Provide the [X, Y] coordinate of the cell's center where the given text is located.  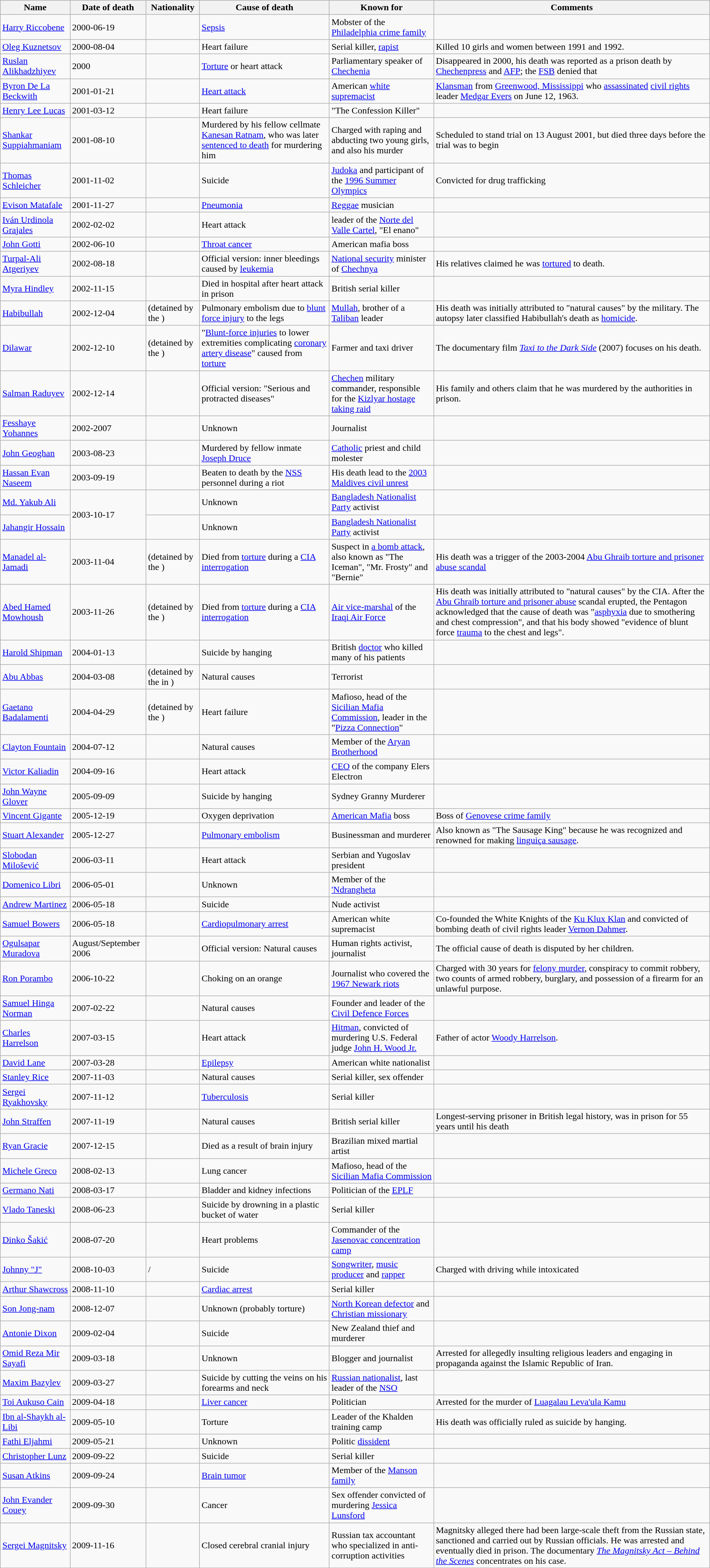
2002-02-02 [108, 225]
Sepsis [264, 27]
2003-10-17 [108, 515]
2008-11-10 [108, 1289]
2001-11-27 [108, 205]
His death was a trigger of the 2003-2004 Abu Ghraib torture and prisoner abuse scandal [572, 562]
Reggae musician [382, 205]
2002-11-15 [108, 288]
Boss of Genovese crime family [572, 816]
John Geoghan [35, 453]
Nude activist [382, 904]
Cardiopulmonary arrest [264, 924]
Bladder and kidney infections [264, 1190]
John Wayne Glover [35, 796]
2009-09-30 [108, 1505]
Pulmonary embolism [264, 836]
2009-03-18 [108, 1358]
Oxygen deprivation [264, 816]
His family and others claim that he was murdered by the authorities in prison. [572, 393]
2003-11-04 [108, 562]
Tuberculosis [264, 1097]
Chechen military commander, responsible for the Kizlyar hostage taking raid [382, 393]
Oleg Kuznetsov [35, 47]
American Mafia boss [382, 816]
Politician of the EPLF [382, 1190]
2008-10-03 [108, 1270]
Unknown (probably torture) [264, 1308]
John Straffen [35, 1121]
Domenico Libri [35, 885]
Epilepsy [264, 1063]
Vlado Taneski [35, 1210]
Slobodan Milošević [35, 860]
2004-09-16 [108, 771]
Byron De La Beckwith [35, 91]
Comments [572, 8]
Journalist who covered the 1967 Newark riots [382, 978]
Mobster of the Philadelphia crime family [382, 27]
Abed Hamed Mowhoush [35, 612]
Also known as "The Sausage King" because he was recognized and renowned for making linguiça sausage. [572, 836]
Choking on an orange [264, 978]
2003-09-19 [108, 477]
2008-02-13 [108, 1170]
Ogulsapar Muradova [35, 949]
Sergei Ryakhovsky [35, 1097]
CEO of the company Elers Electron [382, 771]
Turpal-Ali Atgeriyev [35, 263]
Manadel al-Jamadi [35, 562]
August/September 2006 [108, 949]
Md. Yakub Ali [35, 502]
Songwriter, music producer and rapper [382, 1270]
Shankar Suppiahmaniam [35, 140]
American mafia boss [382, 244]
Official version: Natural causes [264, 949]
2002-2007 [108, 428]
Human rights activist, journalist [382, 949]
Founder and leader of the Civil Defence Forces [382, 1008]
Mullah, brother of a Taliban leader [382, 313]
Johnny "J" [35, 1270]
2007-12-15 [108, 1146]
2002-08-18 [108, 263]
2009-05-10 [108, 1422]
Co-founded the White Knights of the Ku Klux Klan and convicted of bombing death of civil rights leader Vernon Dahmer. [572, 924]
Father of actor Woody Harrelson. [572, 1038]
2001-11-02 [108, 180]
2005-12-27 [108, 836]
2008-12-07 [108, 1308]
Died as a result of brain injury [264, 1146]
Habibullah [35, 313]
2006-10-22 [108, 978]
Omid Reza Mir Sayafi [35, 1358]
Liver cancer [264, 1402]
Jahangir Hossain [35, 527]
/ [173, 1270]
Leader of the Khalden training camp [382, 1422]
Germano Nati [35, 1190]
2005-12-19 [108, 816]
2008-07-20 [108, 1240]
Killed 10 girls and women between 1991 and 1992. [572, 47]
American white nationalist [382, 1063]
Known for [382, 8]
Serial killer, sex offender [382, 1077]
Stanley Rice [35, 1077]
2007-02-22 [108, 1008]
Ryan Gracie [35, 1146]
Dinko Šakić [35, 1240]
Beaten to death by the NSS personnel during a riot [264, 477]
Member of the Manson family [382, 1475]
Torture or heart attack [264, 66]
Clayton Fountain [35, 747]
Son Jong-nam [35, 1308]
His death was initially attributed to "natural causes" by the military. The autopsy later classified Habibullah's death as homicide. [572, 313]
Commander of the Jasenovac concentration camp [382, 1240]
Fesshaye Yohannes [35, 428]
Michele Greco [35, 1170]
Charged with raping and abducting two young girls, and also his murder [382, 140]
Nationality [173, 8]
Scheduled to stand trial on 13 August 2001, but died three days before the trial was to begin [572, 140]
2008-06-23 [108, 1210]
2004-07-12 [108, 747]
David Lane [35, 1063]
Henry Lee Lucas [35, 110]
2002-12-04 [108, 313]
2002-12-10 [108, 348]
Arrested for the murder of Luagalau Leva'ula Kamu [572, 1402]
Charles Harrelson [35, 1038]
2009-09-22 [108, 1456]
Terrorist [382, 677]
2005-09-09 [108, 796]
Pneumonia [264, 205]
Parliamentary speaker of Chechenia [382, 66]
Russian tax accountant who specialized in anti-corruption activities [382, 1545]
2009-11-16 [108, 1545]
Evison Matafale [35, 205]
National security minister of Chechnya [382, 263]
2007-03-15 [108, 1038]
Christopher Lunz [35, 1456]
Gaetano Badalamenti [35, 712]
Politic dissident [382, 1441]
2001-01-21 [108, 91]
Pulmonary embolism due to blunt force injury to the legs [264, 313]
2007-11-12 [108, 1097]
2004-01-13 [108, 652]
Iván Urdinola Grajales [35, 225]
Mafioso, head of the Sicilian Mafia Commission [382, 1170]
Ruslan Alikhadzhiyev [35, 66]
2000 [108, 66]
Cause of death [264, 8]
Arthur Shawcross [35, 1289]
Catholic priest and child molester [382, 453]
2006-03-11 [108, 860]
Official version: inner bleedings caused by leukemia [264, 263]
His death lead to the 2003 Maldives civil unrest [382, 477]
Antonie Dixon [35, 1333]
Air vice-marshal of the Iraqi Air Force [382, 612]
Abu Abbas [35, 677]
Blogger and journalist [382, 1358]
Myra Hindley [35, 288]
Suicide by drowning in a plastic bucket of water [264, 1210]
Cancer [264, 1505]
Cardiac arrest [264, 1289]
"The Confession Killer" [382, 110]
Thomas Schleicher [35, 180]
Sergei Magnitsky [35, 1545]
2003-08-23 [108, 453]
The official cause of death is disputed by her children. [572, 949]
2001-08-10 [108, 140]
Businessman and murderer [382, 836]
Russian nationalist, last leader of the NSO [382, 1383]
John Gotti [35, 244]
Samuel Bowers [35, 924]
Charged with driving while intoxicated [572, 1270]
Salman Raduyev [35, 393]
Brazilian mixed martial artist [382, 1146]
Arrested for allegedly insulting religious leaders and engaging in propaganda against the Islamic Republic of Iran. [572, 1358]
Maxim Bazylev [35, 1383]
2009-05-21 [108, 1441]
Harold Shipman [35, 652]
2002-06-10 [108, 244]
Stuart Alexander [35, 836]
Fathi Eljahmi [35, 1441]
Heart problems [264, 1240]
The documentary film Taxi to the Dark Side (2007) focuses on his death. [572, 348]
Mafioso, head of the Sicilian Mafia Commission, leader in the "Pizza Connection" [382, 712]
Murdered by fellow inmate Joseph Druce [264, 453]
2007-11-03 [108, 1077]
Died in hospital after heart attack in prison [264, 288]
North Korean defector and Christian missionary [382, 1308]
Suicide by cutting the veins on his forearms and neck [264, 1383]
Longest-serving prisoner in British legal history, was in prison for 55 years until his death [572, 1121]
Ibn al-Shaykh al-Libi [35, 1422]
2004-04-29 [108, 712]
Harry Riccobene [35, 27]
Closed cerebral cranial injury [264, 1545]
2009-03-27 [108, 1383]
leader of the Norte del Valle Cartel, "El enano" [382, 225]
2006-05-01 [108, 885]
John Evander Couey [35, 1505]
2007-11-19 [108, 1121]
2009-09-24 [108, 1475]
Sex offender convicted of murdering Jessica Lunsford [382, 1505]
(detained by the in ) [173, 677]
2001-03-12 [108, 110]
Disappeared in 2000, his death was reported as a prison death by Chechenpress and AFP; the FSB denied that [572, 66]
Farmer and taxi driver [382, 348]
Andrew Martinez [35, 904]
Victor Kaliadin [35, 771]
Politician [382, 1402]
Serial killer, rapist [382, 47]
Brain tumor [264, 1475]
Hitman, convicted of murdering U.S. Federal judge John H. Wood Jr. [382, 1038]
2008-03-17 [108, 1190]
Dilawar [35, 348]
Member of the 'Ndrangheta [382, 885]
Official version: "Serious and protracted diseases" [264, 393]
Sydney Granny Murderer [382, 796]
Torture [264, 1422]
Convicted for drug trafficking [572, 180]
Samuel Hinga Norman [35, 1008]
Murdered by his fellow cellmate Kanesan Ratnam, who was later sentenced to death for murdering him [264, 140]
2000-08-04 [108, 47]
2007-03-28 [108, 1063]
His death was officially ruled as suicide by hanging. [572, 1422]
Judoka and participant of the 1996 Summer Olympics [382, 180]
Ron Porambo [35, 978]
Klansman from Greenwood, Mississippi who assassinated civil rights leader Medgar Evers on June 12, 1963. [572, 91]
2002-12-14 [108, 393]
2004-03-08 [108, 677]
Journalist [382, 428]
2009-04-18 [108, 1402]
Vincent Gigante [35, 816]
"Blunt-force injuries to lower extremities complicating coronary artery disease" caused from torture [264, 348]
Susan Atkins [35, 1475]
His relatives claimed he was tortured to death. [572, 263]
Lung cancer [264, 1170]
Toi Aukuso Cain [35, 1402]
Serbian and Yugoslav president [382, 860]
Date of death [108, 8]
New Zealand thief and murderer [382, 1333]
2009-02-04 [108, 1333]
2003-11-26 [108, 612]
Member of the Aryan Brotherhood [382, 747]
Name [35, 8]
British doctor who killed many of his patients [382, 652]
2000-06-19 [108, 27]
Throat cancer [264, 244]
Suspect in a bomb attack, also known as "The Iceman", "Mr. Frosty" and "Bernie" [382, 562]
Hassan Evan Naseem [35, 477]
